Identify which cell holds the provided text, then report its (x, y) central coordinate. 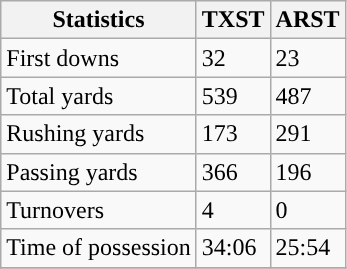
0 (308, 210)
Turnovers (99, 210)
34:06 (233, 248)
Rushing yards (99, 134)
ARST (308, 20)
539 (233, 96)
32 (233, 58)
173 (233, 134)
First downs (99, 58)
Statistics (99, 20)
TXST (233, 20)
Total yards (99, 96)
366 (233, 172)
23 (308, 58)
291 (308, 134)
4 (233, 210)
25:54 (308, 248)
Passing yards (99, 172)
487 (308, 96)
196 (308, 172)
Time of possession (99, 248)
